Locate the cell with the specified text and output its [x, y] center coordinate. 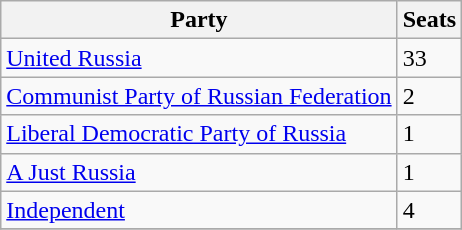
2 [429, 96]
Party [199, 20]
A Just Russia [199, 172]
Liberal Democratic Party of Russia [199, 134]
Communist Party of Russian Federation [199, 96]
Seats [429, 20]
33 [429, 58]
Independent [199, 210]
4 [429, 210]
United Russia [199, 58]
